Output the [x, y] coordinate of the center of the cell containing the given text.  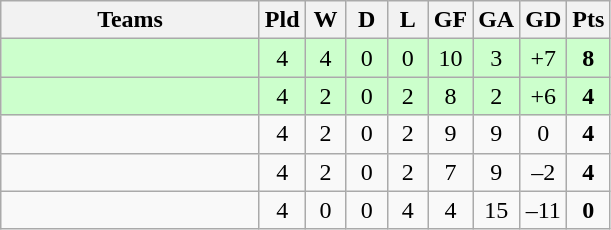
W [326, 20]
–2 [544, 172]
GF [450, 20]
GA [496, 20]
Pld [282, 20]
D [366, 20]
7 [450, 172]
+6 [544, 96]
3 [496, 58]
–11 [544, 210]
10 [450, 58]
Pts [588, 20]
L [408, 20]
15 [496, 210]
Teams [130, 20]
GD [544, 20]
+7 [544, 58]
